Scan for the cell matching the given text and deliver its (X, Y) coordinate at center. 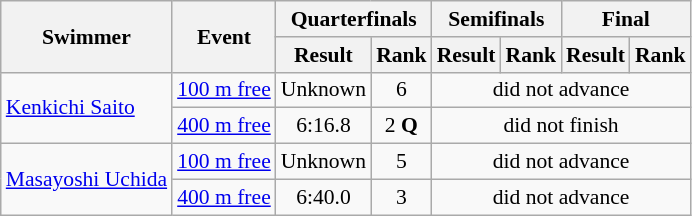
5 (402, 162)
Swimmer (86, 36)
6 (402, 90)
Event (224, 36)
Semifinals (496, 19)
6:40.0 (324, 197)
Masayoshi Uchida (86, 180)
did not finish (562, 126)
Quarterfinals (354, 19)
Final (626, 19)
Kenkichi Saito (86, 108)
3 (402, 197)
6:16.8 (324, 126)
2 Q (402, 126)
